Provide the (x, y) coordinate of the cell's center where the given text is located.  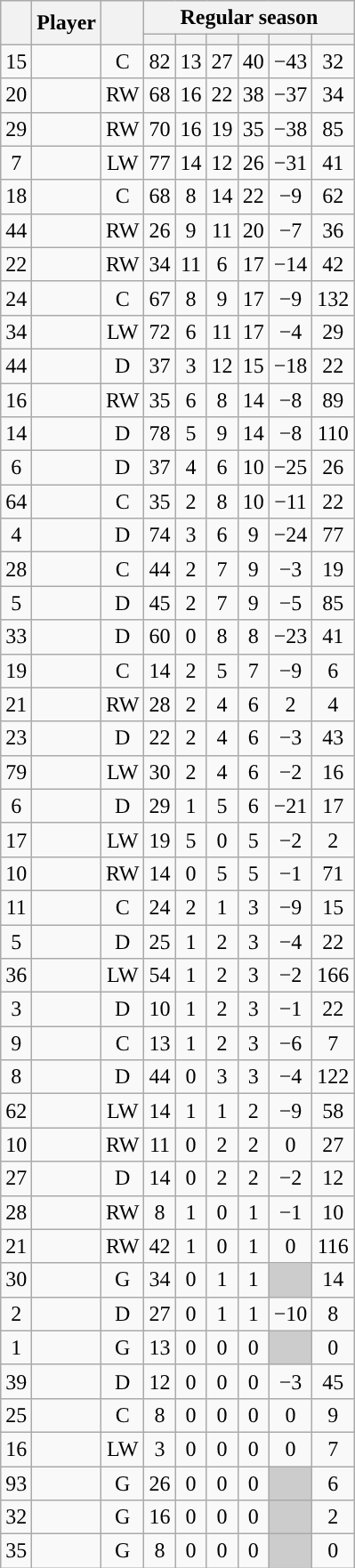
43 (333, 738)
54 (160, 976)
89 (333, 399)
38 (253, 95)
−24 (290, 535)
67 (160, 298)
39 (16, 1381)
Regular season (249, 18)
71 (333, 873)
−11 (290, 502)
74 (160, 535)
70 (160, 129)
−43 (290, 61)
18 (16, 197)
−10 (290, 1314)
166 (333, 976)
−25 (290, 468)
−6 (290, 1043)
−5 (290, 603)
58 (333, 1111)
78 (160, 434)
−38 (290, 129)
60 (160, 637)
72 (160, 332)
−23 (290, 637)
122 (333, 1077)
93 (16, 1483)
−31 (290, 163)
110 (333, 434)
79 (16, 772)
−21 (290, 806)
23 (16, 738)
116 (333, 1246)
−18 (290, 366)
64 (16, 502)
33 (16, 637)
Player (67, 23)
82 (160, 61)
−37 (290, 95)
−7 (290, 230)
40 (253, 61)
−14 (290, 264)
132 (333, 298)
